Detect which cell encompasses the target text, then output its (x, y) center coordinate. 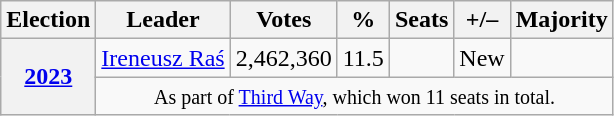
New (482, 58)
+/– (482, 20)
Election (48, 20)
Ireneusz Raś (163, 58)
Votes (284, 20)
2,462,360 (284, 58)
Leader (163, 20)
% (363, 20)
Seats (421, 20)
11.5 (363, 58)
2023 (48, 77)
As part of Third Way, which won 11 seats in total. (354, 96)
Majority (562, 20)
